Extract the [x, y] coordinate from the center of the cell holding the provided text.  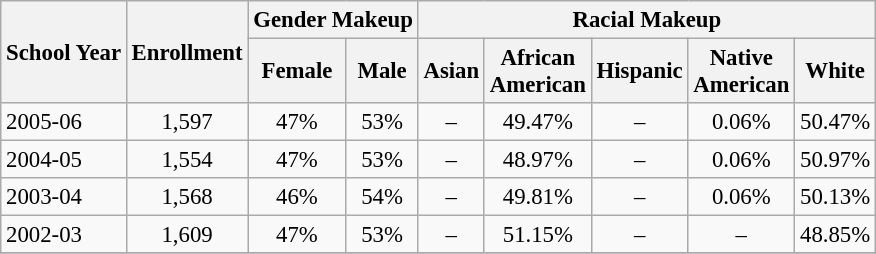
Female [297, 72]
1,568 [187, 197]
2002-03 [64, 235]
54% [382, 197]
49.81% [538, 197]
2003-04 [64, 197]
Hispanic [640, 72]
50.13% [836, 197]
Asian [451, 72]
1,554 [187, 160]
White [836, 72]
Native American [742, 72]
1,597 [187, 122]
1,609 [187, 235]
2005-06 [64, 122]
African American [538, 72]
2004-05 [64, 160]
School Year [64, 52]
48.85% [836, 235]
50.97% [836, 160]
Male [382, 72]
Racial Makeup [646, 20]
51.15% [538, 235]
49.47% [538, 122]
48.97% [538, 160]
Enrollment [187, 52]
46% [297, 197]
Gender Makeup [333, 20]
50.47% [836, 122]
